Provide the [x, y] coordinate of the cell's center where the given text is located.  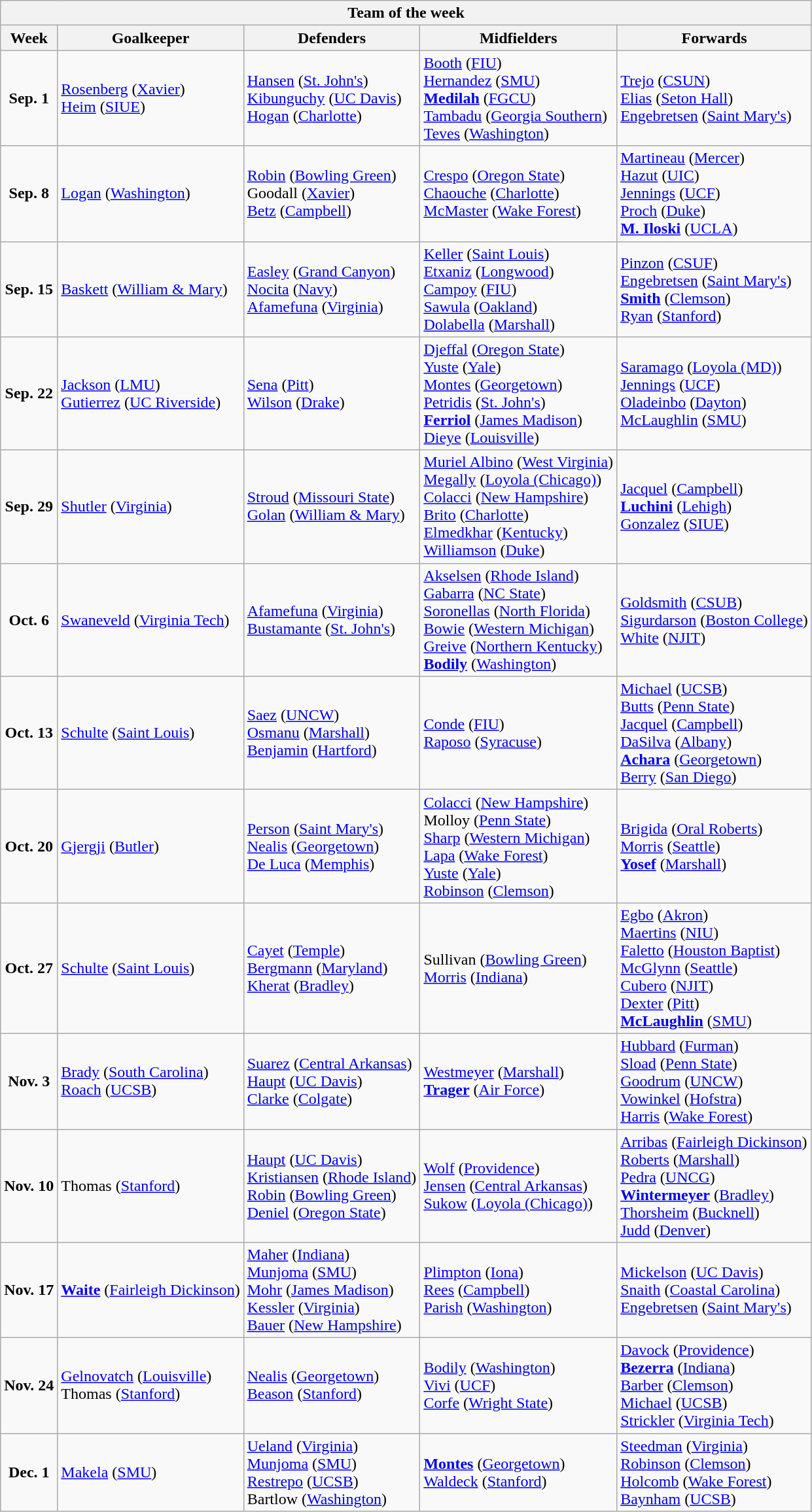
Akselsen (Rhode Island) Gabarra (NC State) Soronellas (North Florida) Bowie (Western Michigan) Greive (Northern Kentucky) Bodily (Washington) [518, 620]
Baskett (William & Mary) [150, 289]
Sep. 8 [29, 194]
Cayet (Temple) Bergmann (Maryland) Kherat (Bradley) [332, 968]
Thomas (Stanford) [150, 1185]
Haupt (UC Davis) Kristiansen (Rhode Island) Robin (Bowling Green) Deniel (Oregon State) [332, 1185]
Gjergji (Butler) [150, 846]
Person (Saint Mary's) Nealis (Georgetown) De Luca (Memphis) [332, 846]
Colacci (New Hampshire) Molloy (Penn State) Sharp (Western Michigan) Lapa (Wake Forest) Yuste (Yale) Robinson (Clemson) [518, 846]
Brady (South Carolina) Roach (UCSB) [150, 1081]
Jackson (LMU) Gutierrez (UC Riverside) [150, 394]
Rosenberg (Xavier) Heim (SIUE) [150, 98]
Sep. 1 [29, 98]
Nov. 17 [29, 1290]
Oct. 27 [29, 968]
Easley (Grand Canyon) Nocita (Navy) Afamefuna (Virginia) [332, 289]
Makela (SMU) [150, 1473]
Davock (Providence) Bezerra (Indiana) Barber (Clemson) Michael (UCSB) Strickler (Virginia Tech) [715, 1386]
Bodily (Washington) Vivi (UCF) Corfe (Wright State) [518, 1386]
Martineau (Mercer) Hazut (UIC) Jennings (UCF) Proch (Duke) M. Iloski (UCLA) [715, 194]
Week [29, 38]
Djeffal (Oregon State) Yuste (Yale) Montes (Georgetown) Petridis (St. John's) Ferriol (James Madison) Dieye (Louisville) [518, 394]
Team of the week [406, 13]
Maher (Indiana) Munjoma (SMU) Mohr (James Madison) Kessler (Virginia) Bauer (New Hampshire) [332, 1290]
Muriel Albino (West Virginia) Megally (Loyola (Chicago)) Colacci (New Hampshire) Brito (Charlotte) Elmedkhar (Kentucky) Williamson (Duke) [518, 506]
Keller (Saint Louis) Etxaniz (Longwood) Campoy (FIU) Sawula (Oakland) Dolabella (Marshall) [518, 289]
Saez (UNCW) Osmanu (Marshall) Benjamin (Hartford) [332, 732]
Nov. 10 [29, 1185]
Booth (FIU) Hernandez (SMU) Medilah (FGCU) Tambadu (Georgia Southern) Teves (Washington) [518, 98]
Oct. 6 [29, 620]
Defenders [332, 38]
Conde (FIU) Raposo (Syracuse) [518, 732]
Egbo (Akron) Maertins (NIU) Faletto (Houston Baptist) McGlynn (Seattle) Cubero (NJIT) Dexter (Pitt) McLaughlin (SMU) [715, 968]
Nov. 3 [29, 1081]
Pinzon (CSUF) Engebretsen (Saint Mary's) Smith (Clemson) Ryan (Stanford) [715, 289]
Waite (Fairleigh Dickinson) [150, 1290]
Stroud (Missouri State) Golan (William & Mary) [332, 506]
Logan (Washington) [150, 194]
Arribas (Fairleigh Dickinson) Roberts (Marshall) Pedra (UNCG) Wintermeyer (Bradley) Thorsheim (Bucknell) Judd (Denver) [715, 1185]
Nealis (Georgetown) Beason (Stanford) [332, 1386]
Sep. 22 [29, 394]
Forwards [715, 38]
Trejo (CSUN) Elias (Seton Hall) Engebretsen (Saint Mary's) [715, 98]
Hansen (St. John's) Kibunguchy (UC Davis) Hogan (Charlotte) [332, 98]
Swaneveld (Virginia Tech) [150, 620]
Afamefuna (Virginia) Bustamante (St. John's) [332, 620]
Gelnovatch (Louisville) Thomas (Stanford) [150, 1386]
Michael (UCSB) Butts (Penn State) Jacquel (Campbell) DaSilva (Albany) Achara (Georgetown) Berry (San Diego) [715, 732]
Goldsmith (CSUB) Sigurdarson (Boston College) White (NJIT) [715, 620]
Ueland (Virginia) Munjoma (SMU) Restrepo (UCSB) Bartlow (Washington) [332, 1473]
Nov. 24 [29, 1386]
Sep. 15 [29, 289]
Midfielders [518, 38]
Crespo (Oregon State) Chaouche (Charlotte) McMaster (Wake Forest) [518, 194]
Westmeyer (Marshall) Trager (Air Force) [518, 1081]
Dec. 1 [29, 1473]
Goalkeeper [150, 38]
Steedman (Virginia) Robinson (Clemson) Holcomb (Wake Forest) Baynham (UCSB) [715, 1473]
Robin (Bowling Green) Goodall (Xavier) Betz (Campbell) [332, 194]
Jacquel (Campbell) Luchini (Lehigh) Gonzalez (SIUE) [715, 506]
Sena (Pitt) Wilson (Drake) [332, 394]
Sep. 29 [29, 506]
Montes (Georgetown) Waldeck (Stanford) [518, 1473]
Oct. 20 [29, 846]
Hubbard (Furman) Sload (Penn State) Goodrum (UNCW) Vowinkel (Hofstra) Harris (Wake Forest) [715, 1081]
Wolf (Providence) Jensen (Central Arkansas) Sukow (Loyola (Chicago)) [518, 1185]
Saramago (Loyola (MD)) Jennings (UCF) Oladeinbo (Dayton) McLaughlin (SMU) [715, 394]
Brigida (Oral Roberts) Morris (Seattle) Yosef (Marshall) [715, 846]
Shutler (Virginia) [150, 506]
Sullivan (Bowling Green) Morris (Indiana) [518, 968]
Plimpton (Iona) Rees (Campbell) Parish (Washington) [518, 1290]
Mickelson (UC Davis) Snaith (Coastal Carolina) Engebretsen (Saint Mary's) [715, 1290]
Oct. 13 [29, 732]
Suarez (Central Arkansas) Haupt (UC Davis) Clarke (Colgate) [332, 1081]
